Pinpoint the cell where the given text exists, returning its (X, Y) midpoint coordinate. 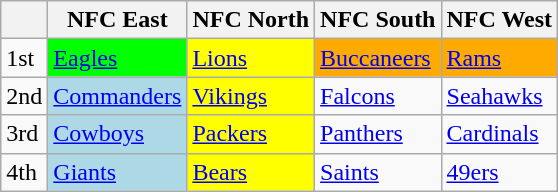
Seahawks (500, 96)
Bears (251, 172)
NFC East (118, 20)
NFC South (378, 20)
Falcons (378, 96)
3rd (24, 134)
Saints (378, 172)
Lions (251, 58)
NFC North (251, 20)
Giants (118, 172)
49ers (500, 172)
Rams (500, 58)
Panthers (378, 134)
Commanders (118, 96)
4th (24, 172)
Cowboys (118, 134)
NFC West (500, 20)
Vikings (251, 96)
Cardinals (500, 134)
2nd (24, 96)
Packers (251, 134)
Buccaneers (378, 58)
1st (24, 58)
Eagles (118, 58)
